Identify which cell holds the provided text, then report its [X, Y] central coordinate. 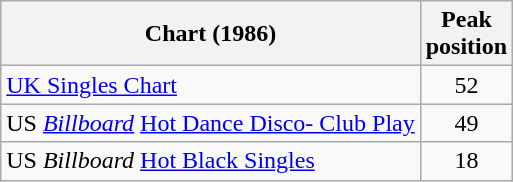
Peakposition [466, 34]
49 [466, 123]
US Billboard Hot Black Singles [210, 161]
52 [466, 85]
18 [466, 161]
UK Singles Chart [210, 85]
US Billboard Hot Dance Disco- Club Play [210, 123]
Chart (1986) [210, 34]
